Search for the cell housing the specified text and yield its (x, y) center coordinate. 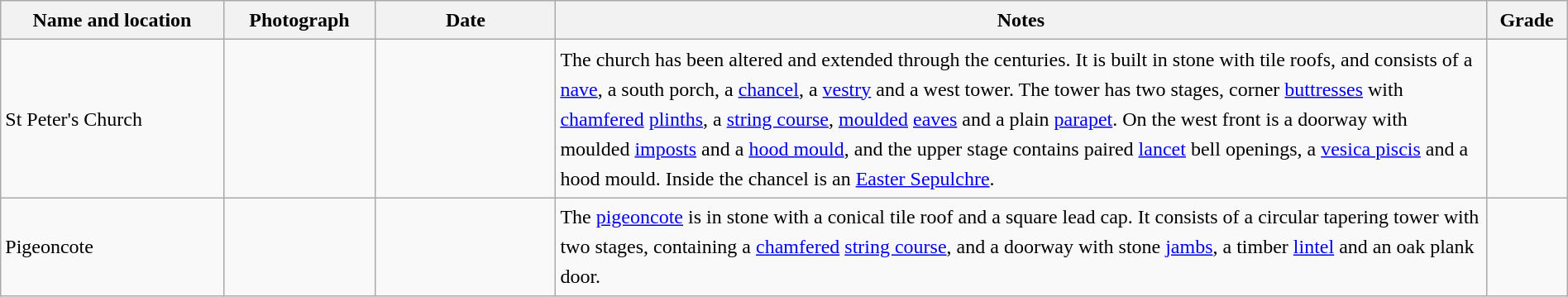
Grade (1527, 20)
Name and location (112, 20)
Date (466, 20)
Notes (1021, 20)
Photograph (299, 20)
Pigeoncote (112, 247)
St Peter's Church (112, 119)
